Return the (x, y) coordinate for the center point of the cell that contains the specified text.  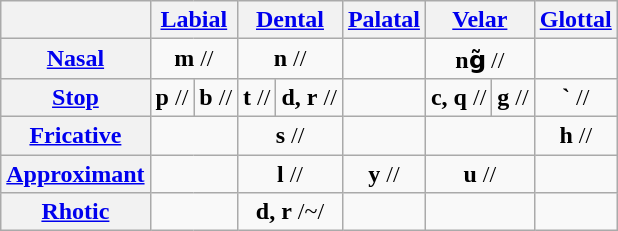
y // (384, 173)
Fricative (76, 135)
s // (290, 135)
Dental (290, 20)
Rhotic (76, 212)
p // (172, 97)
m // (194, 59)
l // (290, 173)
Approximant (76, 173)
b // (216, 97)
t // (257, 97)
c, q // (458, 97)
Velar (480, 20)
d, r // (309, 97)
Nasal (76, 59)
n // (290, 59)
Stop (76, 97)
Palatal (384, 20)
u // (480, 173)
ng̃ // (480, 59)
Glottal (576, 20)
Labial (194, 20)
` // (576, 97)
d, r /~/ (290, 212)
g // (513, 97)
h // (576, 135)
